Scan for the cell matching the given text and deliver its (X, Y) coordinate at center. 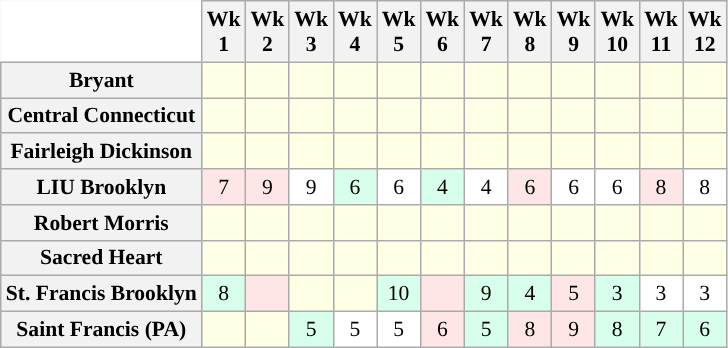
Sacred Heart (102, 258)
Wk7 (486, 32)
Wk1 (224, 32)
Wk10 (617, 32)
10 (399, 294)
Wk3 (311, 32)
Wk8 (530, 32)
Wk4 (355, 32)
Wk12 (705, 32)
Wk11 (661, 32)
Saint Francis (PA) (102, 330)
Fairleigh Dickinson (102, 152)
Central Connecticut (102, 116)
Wk6 (442, 32)
Wk2 (268, 32)
LIU Brooklyn (102, 187)
St. Francis Brooklyn (102, 294)
Wk9 (574, 32)
Robert Morris (102, 223)
Wk5 (399, 32)
Bryant (102, 80)
